Find where the given text appears and provide that cell's center as [X, Y] coordinate. 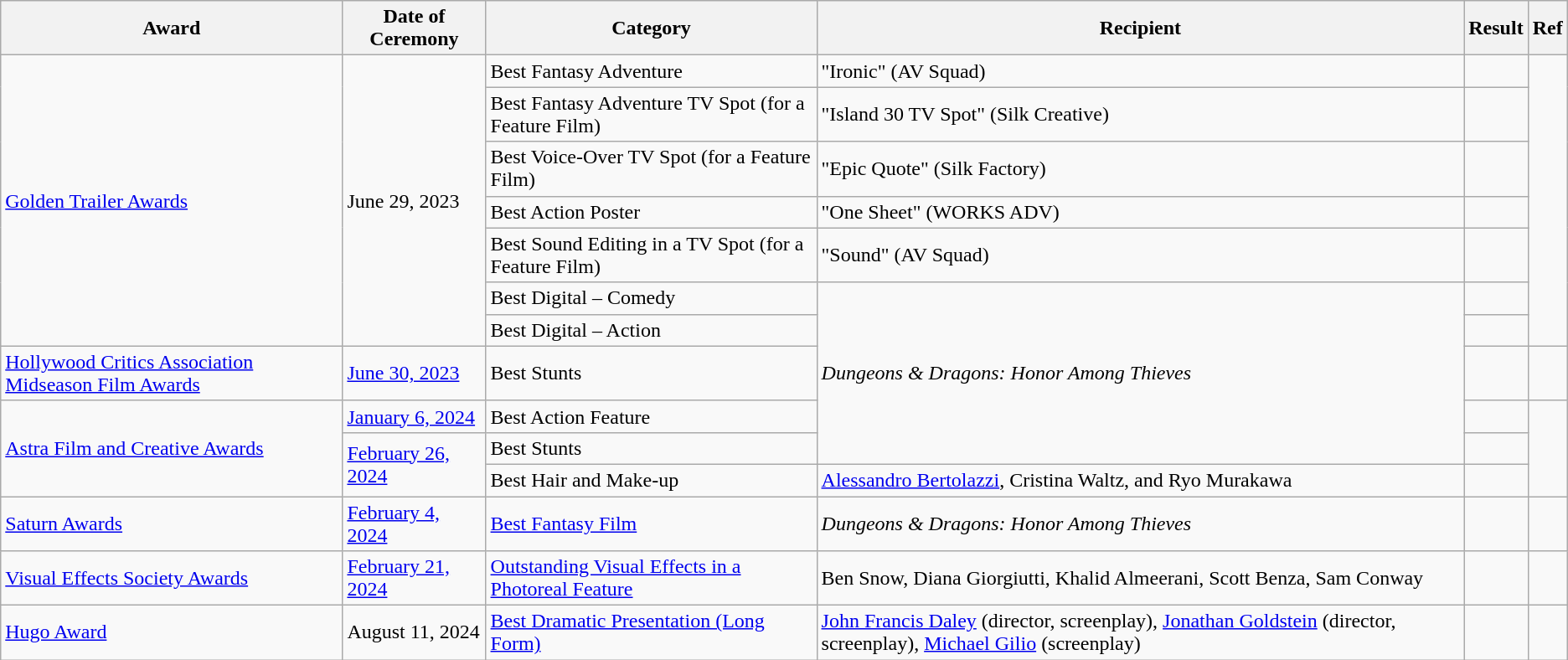
"Epic Quote" (Silk Factory) [1141, 169]
"Island 30 TV Spot" (Silk Creative) [1141, 114]
Hugo Award [172, 633]
Best Dramatic Presentation (Long Form) [652, 633]
Best Digital – Comedy [652, 298]
Best Fantasy Adventure TV Spot (for a Feature Film) [652, 114]
Best Action Feature [652, 416]
February 26, 2024 [414, 464]
"One Sheet" (WORKS ADV) [1141, 212]
Recipient [1141, 28]
Best Fantasy Adventure [652, 71]
Award [172, 28]
Alessandro Bertolazzi, Cristina Waltz, and Ryo Murakawa [1141, 480]
June 29, 2023 [414, 201]
Best Fantasy Film [652, 523]
Best Voice-Over TV Spot (for a Feature Film) [652, 169]
February 21, 2024 [414, 578]
Best Digital – Action [652, 330]
August 11, 2024 [414, 633]
January 6, 2024 [414, 416]
Category [652, 28]
Best Hair and Make-up [652, 480]
John Francis Daley (director, screenplay), Jonathan Goldstein (director, screenplay), Michael Gilio (screenplay) [1141, 633]
"Sound" (AV Squad) [1141, 255]
"Ironic" (AV Squad) [1141, 71]
Visual Effects Society Awards [172, 578]
Best Sound Editing in a TV Spot (for a Feature Film) [652, 255]
Best Action Poster [652, 212]
Result [1496, 28]
Ref [1548, 28]
Saturn Awards [172, 523]
Astra Film and Creative Awards [172, 448]
June 30, 2023 [414, 374]
Outstanding Visual Effects in a Photoreal Feature [652, 578]
Date of Ceremony [414, 28]
Golden Trailer Awards [172, 201]
February 4, 2024 [414, 523]
Ben Snow, Diana Giorgiutti, Khalid Almeerani, Scott Benza, Sam Conway [1141, 578]
Hollywood Critics Association Midseason Film Awards [172, 374]
